Return [x, y] of the center of cell containing provided text 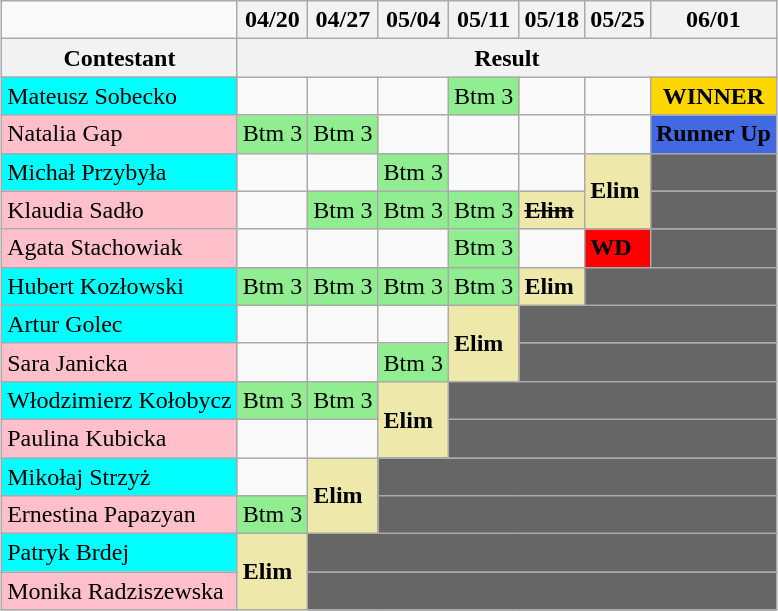
Artur Golec [120, 324]
WD [618, 248]
04/27 [343, 20]
Monika Radziszewska [120, 591]
04/20 [272, 20]
Klaudia Sadło [120, 210]
WINNER [713, 96]
Paulina Kubicka [120, 438]
Mikołaj Strzyż [120, 477]
Runner Up [713, 134]
Contestant [120, 58]
05/11 [483, 20]
05/04 [413, 20]
Włodzimierz Kołobycz [120, 400]
Patryk Brdej [120, 553]
Sara Janicka [120, 362]
05/25 [618, 20]
Result [506, 58]
05/18 [552, 20]
Agata Stachowiak [120, 248]
Mateusz Sobecko [120, 96]
Michał Przybyła [120, 172]
06/01 [713, 20]
Natalia Gap [120, 134]
Hubert Kozłowski [120, 286]
Ernestina Papazyan [120, 515]
